Return the (x, y) coordinate for the center point of the cell that contains the specified text.  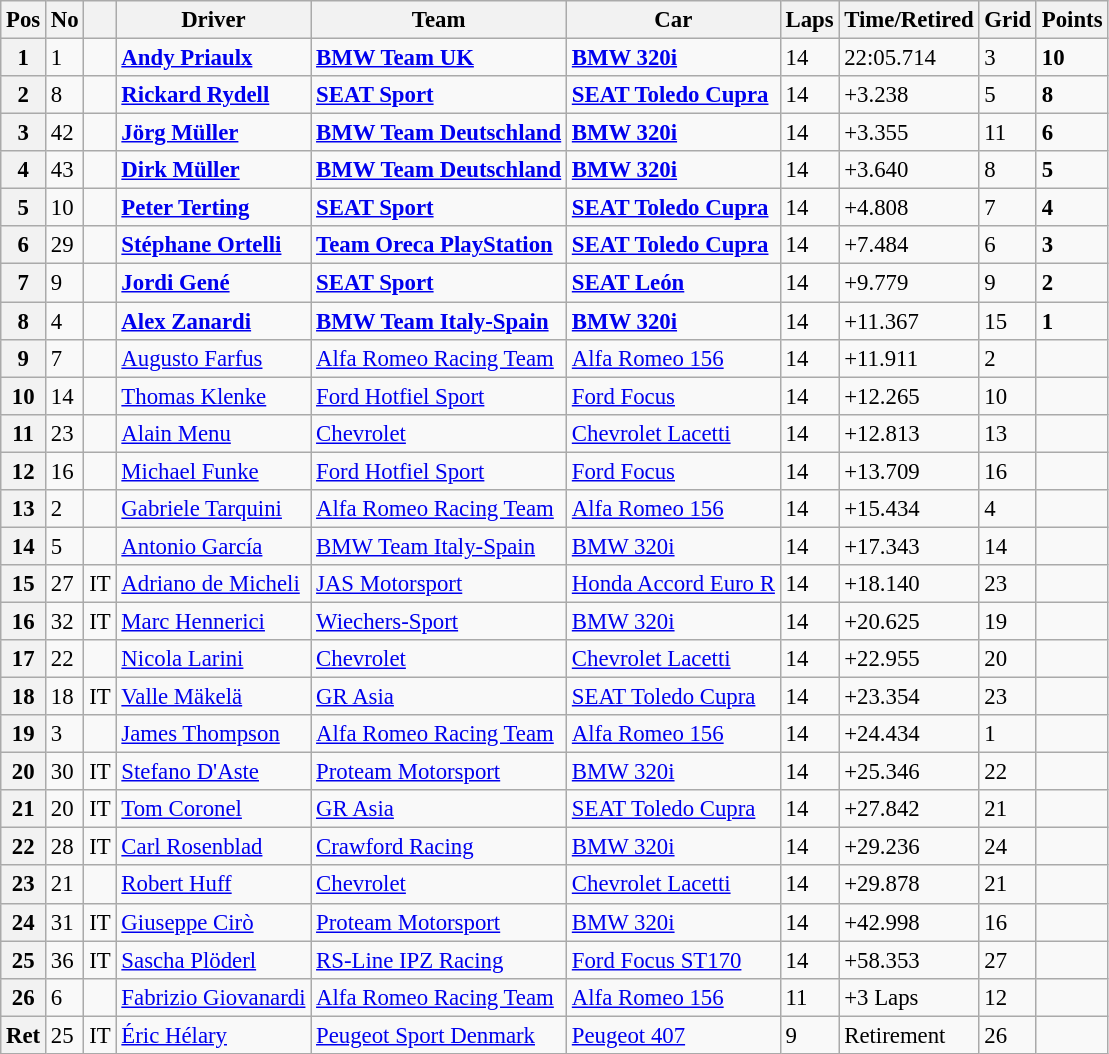
RS-Line IPZ Racing (439, 960)
+9.779 (909, 283)
17 (24, 659)
+15.434 (909, 509)
+12.265 (909, 396)
Retirement (909, 1035)
36 (65, 960)
Valle Mäkelä (214, 697)
28 (65, 847)
+58.353 (909, 960)
+27.842 (909, 809)
Pos (24, 20)
+29.236 (909, 847)
Grid (1008, 20)
Laps (810, 20)
Michael Funke (214, 471)
JAS Motorsport (439, 584)
Driver (214, 20)
+11.911 (909, 358)
Rickard Rydell (214, 95)
+22.955 (909, 659)
Ford Focus ST170 (674, 960)
Stéphane Ortelli (214, 245)
Team Oreca PlayStation (439, 245)
22:05.714 (909, 58)
Antonio García (214, 546)
Jordi Gené (214, 283)
Peugeot Sport Denmark (439, 1035)
Peugeot 407 (674, 1035)
+4.808 (909, 208)
Sascha Plöderl (214, 960)
43 (65, 170)
+13.709 (909, 471)
+3.355 (909, 133)
Thomas Klenke (214, 396)
+17.343 (909, 546)
BMW Team UK (439, 58)
Time/Retired (909, 20)
+7.484 (909, 245)
+3.640 (909, 170)
Team (439, 20)
Ret (24, 1035)
31 (65, 922)
Nicola Larini (214, 659)
Points (1072, 20)
+29.878 (909, 885)
Jörg Müller (214, 133)
32 (65, 621)
Carl Rosenblad (214, 847)
Éric Hélary (214, 1035)
Crawford Racing (439, 847)
30 (65, 772)
+12.813 (909, 433)
Dirk Müller (214, 170)
+42.998 (909, 922)
42 (65, 133)
Stefano D'Aste (214, 772)
+25.346 (909, 772)
Wiechers-Sport (439, 621)
Gabriele Tarquini (214, 509)
Marc Hennerici (214, 621)
+18.140 (909, 584)
Andy Priaulx (214, 58)
+11.367 (909, 321)
29 (65, 245)
+23.354 (909, 697)
SEAT León (674, 283)
Car (674, 20)
+20.625 (909, 621)
Robert Huff (214, 885)
Alain Menu (214, 433)
+3 Laps (909, 997)
+24.434 (909, 734)
Adriano de Micheli (214, 584)
Fabrizio Giovanardi (214, 997)
Giuseppe Cirò (214, 922)
Honda Accord Euro R (674, 584)
Alex Zanardi (214, 321)
Peter Terting (214, 208)
Tom Coronel (214, 809)
James Thompson (214, 734)
+3.238 (909, 95)
Augusto Farfus (214, 358)
No (65, 20)
